Locate the cell with the specified text and output its (X, Y) center coordinate. 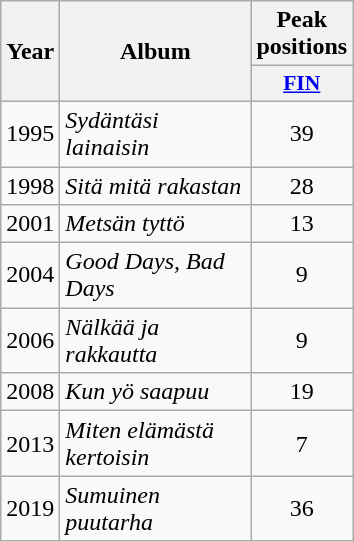
Kun yö saapuu (156, 392)
39 (302, 134)
Metsän tyttö (156, 224)
2004 (30, 276)
2019 (30, 508)
2006 (30, 340)
7 (302, 444)
28 (302, 185)
2001 (30, 224)
Nälkää ja rakkautta (156, 340)
Sumuinen puutarha (156, 508)
13 (302, 224)
36 (302, 508)
Miten elämästä kertoisin (156, 444)
2008 (30, 392)
2013 (30, 444)
Sitä mitä rakastan (156, 185)
Year (30, 52)
Sydäntäsi lainaisin (156, 134)
Peak positions (302, 34)
1998 (30, 185)
Album (156, 52)
FIN (302, 84)
Good Days, Bad Days (156, 276)
19 (302, 392)
1995 (30, 134)
